Provide the [X, Y] coordinate of the cell's center where the given text is located.  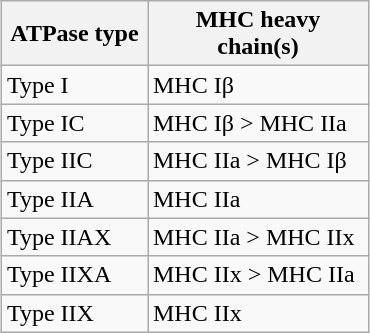
MHC Iβ > MHC IIa [258, 123]
MHC IIa > MHC IIx [258, 237]
Type IIA [74, 199]
MHC Iβ [258, 85]
MHC IIx > MHC IIa [258, 275]
MHC IIx [258, 313]
Type IIC [74, 161]
ATPase type [74, 34]
Type IIXA [74, 275]
Type I [74, 85]
MHC IIa [258, 199]
Type IC [74, 123]
MHC heavy chain(s) [258, 34]
Type IIX [74, 313]
Type IIAX [74, 237]
MHC IIa > MHC Iβ [258, 161]
